For the text-containing cell, return its midpoint in [X, Y] coordinate format. 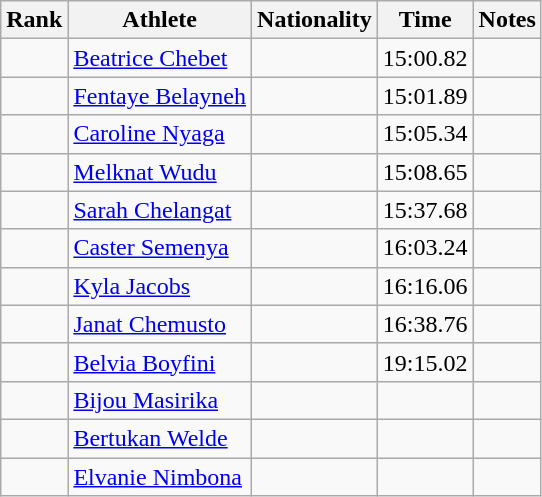
16:38.76 [425, 324]
Nationality [315, 20]
15:05.34 [425, 134]
19:15.02 [425, 362]
Kyla Jacobs [160, 286]
Notes [507, 20]
Rank [34, 20]
Bertukan Welde [160, 438]
Fentaye Belayneh [160, 96]
Bijou Masirika [160, 400]
15:00.82 [425, 58]
Caster Semenya [160, 248]
16:03.24 [425, 248]
15:37.68 [425, 210]
Belvia Boyfini [160, 362]
Time [425, 20]
Melknat Wudu [160, 172]
15:01.89 [425, 96]
Elvanie Nimbona [160, 477]
Caroline Nyaga [160, 134]
Janat Chemusto [160, 324]
16:16.06 [425, 286]
Athlete [160, 20]
Sarah Chelangat [160, 210]
15:08.65 [425, 172]
Beatrice Chebet [160, 58]
